Pinpoint the cell where the given text exists, returning its (x, y) midpoint coordinate. 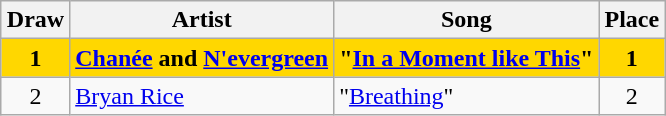
Chanée and N'evergreen (202, 58)
Place (632, 20)
Draw (35, 20)
Artist (202, 20)
Bryan Rice (202, 96)
"In a Moment like This" (466, 58)
"Breathing" (466, 96)
Song (466, 20)
